Locate the cell with the specified text and output its [x, y] center coordinate. 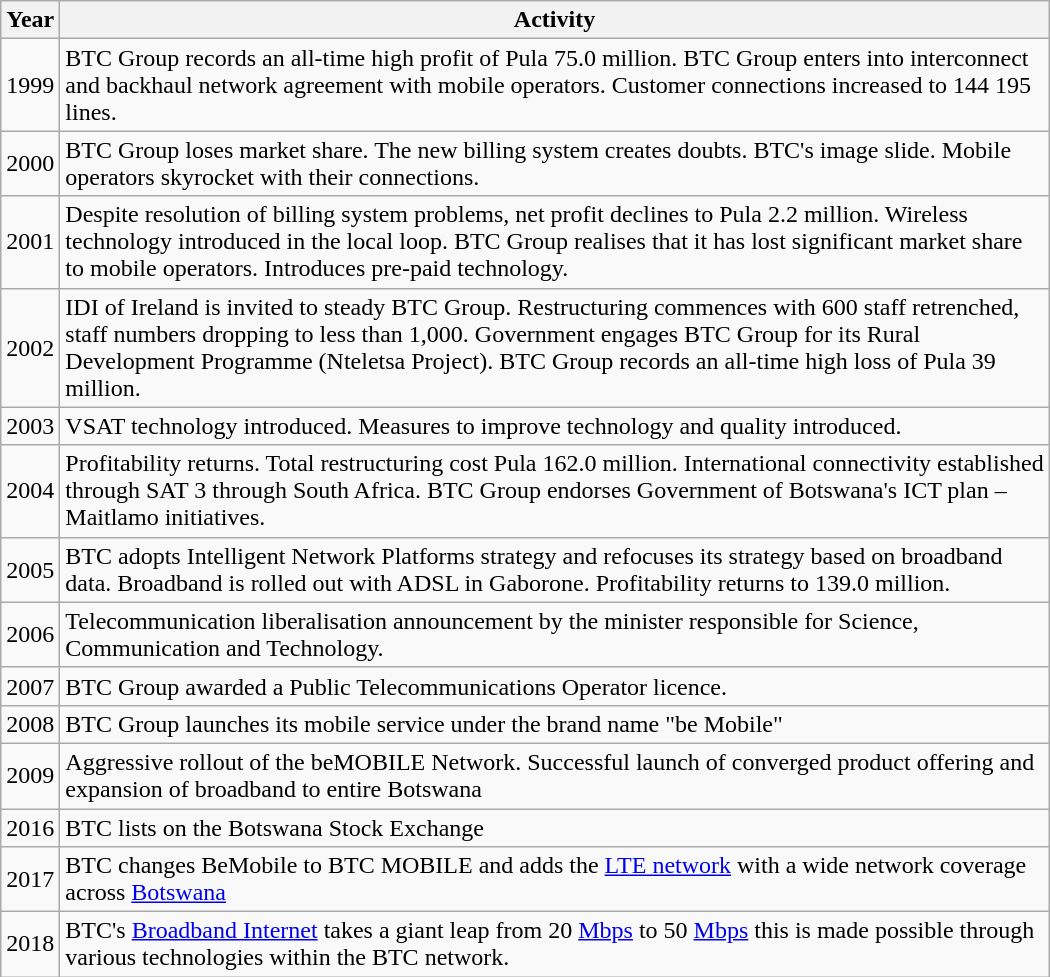
2017 [30, 880]
2000 [30, 164]
1999 [30, 85]
2009 [30, 776]
2004 [30, 491]
2016 [30, 827]
2001 [30, 242]
Telecommunication liberalisation announcement by the minister responsible for Science, Communication and Technology. [554, 634]
2006 [30, 634]
BTC Group launches its mobile service under the brand name "be Mobile" [554, 724]
Year [30, 20]
BTC changes BeMobile to BTC MOBILE and adds the LTE network with a wide network coverage across Botswana [554, 880]
BTC lists on the Botswana Stock Exchange [554, 827]
Activity [554, 20]
2002 [30, 348]
BTC's Broadband Internet takes a giant leap from 20 Mbps to 50 Mbps this is made possible through various technologies within the BTC network. [554, 944]
VSAT technology introduced. Measures to improve technology and quality introduced. [554, 426]
2005 [30, 570]
BTC Group loses market share. The new billing system creates doubts. BTC's image slide. Mobile operators skyrocket with their connections. [554, 164]
2008 [30, 724]
2003 [30, 426]
2018 [30, 944]
2007 [30, 686]
Aggressive rollout of the beMOBILE Network. Successful launch of converged product offering and expansion of broadband to entire Botswana [554, 776]
BTC Group awarded a Public Telecommunications Operator licence. [554, 686]
